Return (X, Y) of the center of cell containing provided text 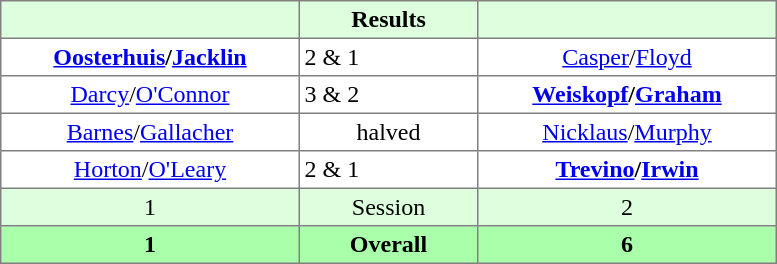
Casper/Floyd (627, 57)
Nicklaus/Murphy (627, 132)
Session (388, 207)
6 (627, 245)
Trevino/Irwin (627, 170)
Weiskopf/Graham (627, 95)
3 & 2 (388, 95)
halved (388, 132)
Horton/O'Leary (150, 170)
Overall (388, 245)
Results (388, 20)
Oosterhuis/Jacklin (150, 57)
Darcy/O'Connor (150, 95)
2 (627, 207)
Barnes/Gallacher (150, 132)
